Return the (x, y) coordinate for the center point of the cell that contains the specified text.  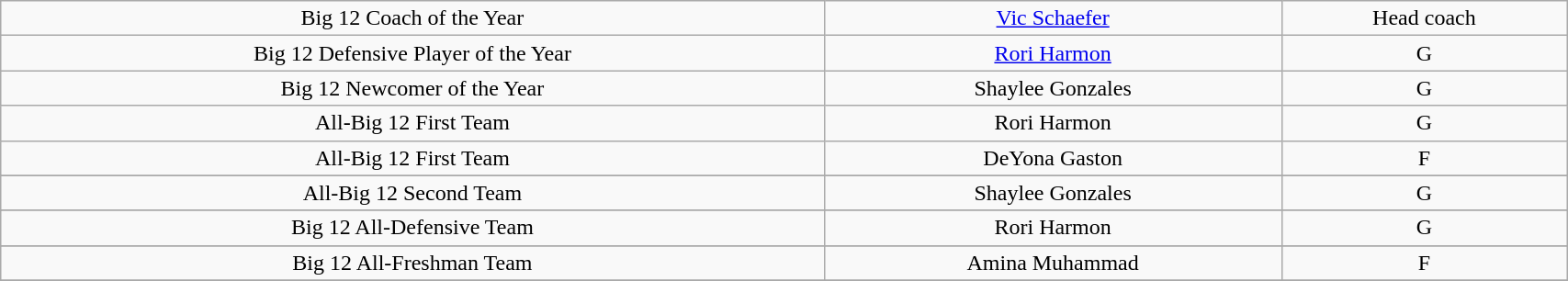
DeYona Gaston (1053, 158)
Big 12 Coach of the Year (412, 18)
Vic Schaefer (1053, 18)
Amina Muhammad (1053, 263)
Big 12 All-Defensive Team (412, 228)
Big 12 Defensive Player of the Year (412, 53)
Big 12 Newcomer of the Year (412, 88)
Big 12 All-Freshman Team (412, 263)
All-Big 12 Second Team (412, 193)
Head coach (1424, 18)
